Detect which cell encompasses the target text, then output its [x, y] center coordinate. 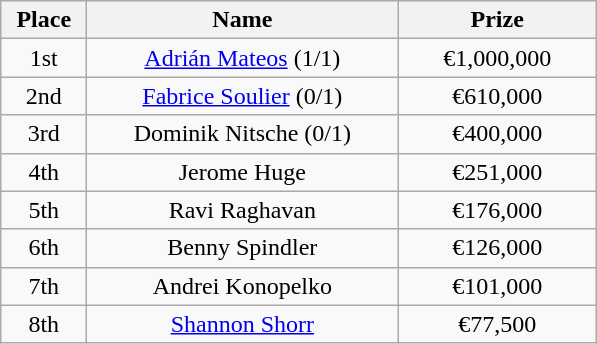
Dominik Nitsche (0/1) [242, 134]
6th [44, 248]
Name [242, 20]
€126,000 [498, 248]
Benny Spindler [242, 248]
Place [44, 20]
Adrián Mateos (1/1) [242, 58]
4th [44, 172]
8th [44, 324]
3rd [44, 134]
€1,000,000 [498, 58]
€251,000 [498, 172]
€400,000 [498, 134]
Prize [498, 20]
5th [44, 210]
Fabrice Soulier (0/1) [242, 96]
Ravi Raghavan [242, 210]
€101,000 [498, 286]
Andrei Konopelko [242, 286]
7th [44, 286]
Shannon Shorr [242, 324]
1st [44, 58]
2nd [44, 96]
Jerome Huge [242, 172]
€77,500 [498, 324]
€610,000 [498, 96]
€176,000 [498, 210]
